Output the [X, Y] coordinate of the center of the cell containing the given text.  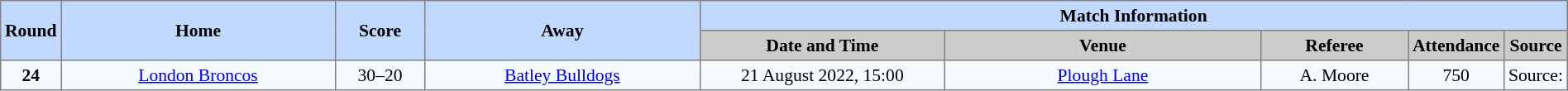
Home [198, 31]
London Broncos [198, 75]
Batley Bulldogs [562, 75]
Source [1537, 45]
Score [380, 31]
Round [31, 31]
24 [31, 75]
Attendance [1456, 45]
Plough Lane [1103, 75]
Away [562, 31]
30–20 [380, 75]
Date and Time [822, 45]
Source: [1537, 75]
21 August 2022, 15:00 [822, 75]
A. Moore [1334, 75]
Referee [1334, 45]
Venue [1103, 45]
Match Information [1133, 16]
750 [1456, 75]
